Return the (X, Y) coordinate for the center point of the cell that contains the specified text.  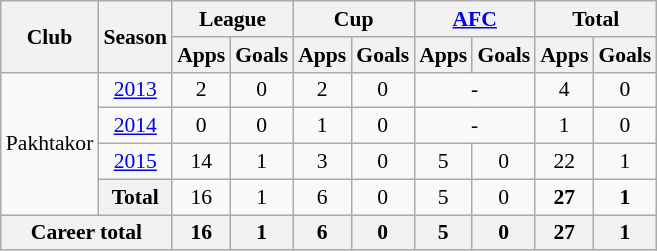
3 (322, 162)
Pakhtakor (50, 143)
Cup (354, 19)
2013 (135, 90)
League (232, 19)
2015 (135, 162)
AFC (474, 19)
2014 (135, 126)
Season (135, 36)
Club (50, 36)
Career total (86, 233)
22 (564, 162)
14 (201, 162)
4 (564, 90)
